Pinpoint the cell where the given text exists, returning its [X, Y] midpoint coordinate. 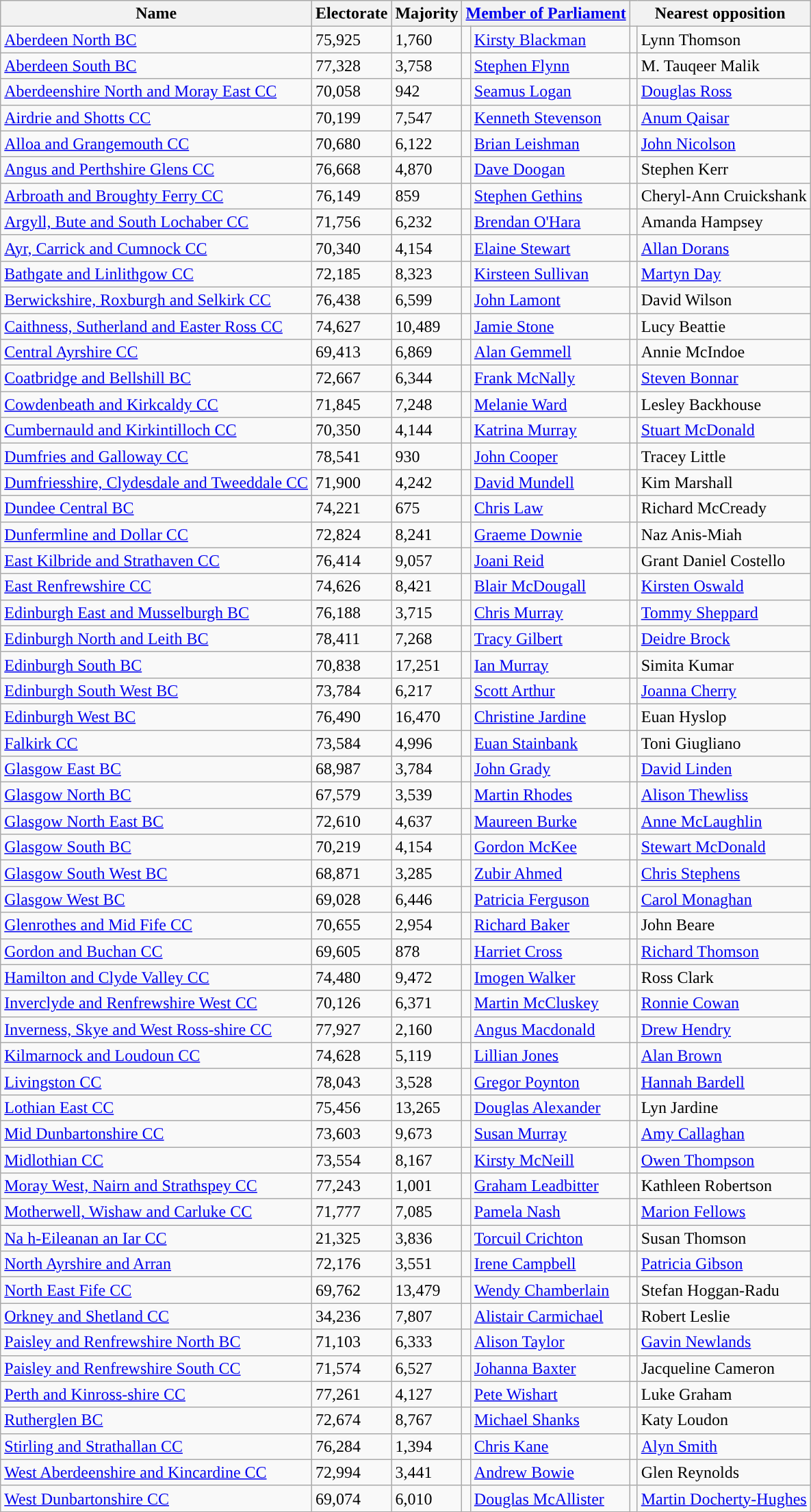
Majority [427, 14]
Perth and Kinross-shire CC [156, 1394]
4,996 [427, 743]
Martin McCluskey [550, 1003]
Martin Docherty-Hughes [724, 1498]
69,413 [352, 353]
Glasgow East BC [156, 769]
Glasgow North BC [156, 795]
Maureen Burke [550, 821]
Anne McLaughlin [724, 821]
76,438 [352, 300]
70,058 [352, 92]
75,456 [352, 1107]
Brendan O'Hara [550, 222]
Martyn Day [724, 274]
Cowdenbeath and Kirkcaldy CC [156, 405]
Chris Murray [550, 613]
6,010 [427, 1498]
Mid Dunbartonshire CC [156, 1133]
East Renfrewshire CC [156, 587]
76,490 [352, 717]
Euan Stainbank [550, 743]
Dumfriesshire, Clydesdale and Tweeddale CC [156, 483]
76,188 [352, 613]
Aberdeen North BC [156, 40]
Marion Fellows [724, 1212]
9,057 [427, 561]
Lyn Jardine [724, 1107]
Susan Murray [550, 1133]
6,122 [427, 144]
Elaine Stewart [550, 248]
68,871 [352, 873]
Hamilton and Clyde Valley CC [156, 977]
7,807 [427, 1316]
Argyll, Bute and South Lochaber CC [156, 222]
Susan Thomson [724, 1238]
Irene Campbell [550, 1264]
77,261 [352, 1394]
Jacqueline Cameron [724, 1368]
Katrina Murray [550, 431]
70,199 [352, 118]
71,103 [352, 1342]
70,838 [352, 665]
Richard Baker [550, 925]
Chris Law [550, 509]
8,421 [427, 587]
930 [427, 457]
77,243 [352, 1186]
77,328 [352, 66]
76,284 [352, 1446]
Joanna Cherry [724, 691]
2,160 [427, 1029]
Glenrothes and Mid Fife CC [156, 925]
Seamus Logan [550, 92]
Chris Stephens [724, 873]
70,655 [352, 925]
4,144 [427, 431]
Katy Loudon [724, 1420]
71,756 [352, 222]
17,251 [427, 665]
69,028 [352, 899]
Ross Clark [724, 977]
Richard Thomson [724, 951]
David Linden [724, 769]
6,527 [427, 1368]
Alison Thewliss [724, 795]
Glasgow South West BC [156, 873]
6,446 [427, 899]
Naz Anis-Miah [724, 535]
675 [427, 509]
859 [427, 196]
Dundee Central BC [156, 509]
Livingston CC [156, 1081]
74,626 [352, 587]
Toni Giugliano [724, 743]
Douglas Alexander [550, 1107]
Aberdeen South BC [156, 66]
70,340 [352, 248]
Euan Hyslop [724, 717]
72,610 [352, 821]
Kilmarnock and Loudoun CC [156, 1055]
Graeme Downie [550, 535]
13,265 [427, 1107]
M. Tauqeer Malik [724, 66]
Stuart McDonald [724, 431]
Lothian East CC [156, 1107]
3,715 [427, 613]
John Cooper [550, 457]
76,149 [352, 196]
67,579 [352, 795]
Dumfries and Galloway CC [156, 457]
John Beare [724, 925]
Johanna Baxter [550, 1368]
Joani Reid [550, 561]
Glen Reynolds [724, 1472]
Gordon McKee [550, 847]
Dave Doogan [550, 170]
Lucy Beattie [724, 326]
16,470 [427, 717]
Lillian Jones [550, 1055]
4,637 [427, 821]
Douglas McAllister [550, 1498]
Airdrie and Shotts CC [156, 118]
70,219 [352, 847]
3,784 [427, 769]
Chris Kane [550, 1446]
6,344 [427, 379]
7,268 [427, 639]
73,784 [352, 691]
Frank McNally [550, 379]
74,628 [352, 1055]
Kenneth Stevenson [550, 118]
Cumbernauld and Kirkintilloch CC [156, 431]
7,547 [427, 118]
Zubir Ahmed [550, 873]
2,954 [427, 925]
73,603 [352, 1133]
Dunfermline and Dollar CC [156, 535]
Annie McIndoe [724, 353]
Edinburgh West BC [156, 717]
Kim Marshall [724, 483]
21,325 [352, 1238]
Imogen Walker [550, 977]
74,627 [352, 326]
Wendy Chamberlain [550, 1290]
Andrew Bowie [550, 1472]
Allan Dorans [724, 248]
Michael Shanks [550, 1420]
3,758 [427, 66]
7,248 [427, 405]
Kirsty Blackman [550, 40]
Alan Gemmell [550, 353]
8,167 [427, 1160]
Glasgow South BC [156, 847]
Arbroath and Broughty Ferry CC [156, 196]
Falkirk CC [156, 743]
Stephen Kerr [724, 170]
Ayr, Carrick and Cumnock CC [156, 248]
East Kilbride and Strathaven CC [156, 561]
75,925 [352, 40]
Kirsten Oswald [724, 587]
10,489 [427, 326]
73,554 [352, 1160]
Gregor Poynton [550, 1081]
Stewart McDonald [724, 847]
Hannah Bardell [724, 1081]
69,605 [352, 951]
5,119 [427, 1055]
74,221 [352, 509]
Owen Thompson [724, 1160]
Pete Wishart [550, 1394]
13,479 [427, 1290]
Harriet Cross [550, 951]
Stirling and Strathallan CC [156, 1446]
70,350 [352, 431]
Jamie Stone [550, 326]
Alison Taylor [550, 1342]
Angus Macdonald [550, 1029]
34,236 [352, 1316]
Kirsty McNeill [550, 1160]
8,767 [427, 1420]
Melanie Ward [550, 405]
3,441 [427, 1472]
3,539 [427, 795]
6,217 [427, 691]
878 [427, 951]
Gordon and Buchan CC [156, 951]
Rutherglen BC [156, 1420]
Coatbridge and Bellshill BC [156, 379]
Moray West, Nairn and Strathspey CC [156, 1186]
Alan Brown [724, 1055]
Paisley and Renfrewshire North BC [156, 1342]
Central Ayrshire CC [156, 353]
69,762 [352, 1290]
Kirsteen Sullivan [550, 274]
David Wilson [724, 300]
70,680 [352, 144]
Motherwell, Wishaw and Carluke CC [156, 1212]
72,176 [352, 1264]
Patricia Ferguson [550, 899]
Pamela Nash [550, 1212]
6,371 [427, 1003]
1,394 [427, 1446]
Inverness, Skye and West Ross-shire CC [156, 1029]
Anum Qaisar [724, 118]
72,185 [352, 274]
76,414 [352, 561]
Luke Graham [724, 1394]
Alistair Carmichael [550, 1316]
Lynn Thomson [724, 40]
3,285 [427, 873]
3,528 [427, 1081]
Berwickshire, Roxburgh and Selkirk CC [156, 300]
6,333 [427, 1342]
7,085 [427, 1212]
71,900 [352, 483]
6,232 [427, 222]
Edinburgh South West BC [156, 691]
Kathleen Robertson [724, 1186]
Stephen Flynn [550, 66]
Graham Leadbitter [550, 1186]
Ian Murray [550, 665]
4,870 [427, 170]
Aberdeenshire North and Moray East CC [156, 92]
Angus and Perthshire Glens CC [156, 170]
6,599 [427, 300]
Blair McDougall [550, 587]
David Mundell [550, 483]
73,584 [352, 743]
Patricia Gibson [724, 1264]
72,824 [352, 535]
Torcuil Crichton [550, 1238]
9,472 [427, 977]
1,760 [427, 40]
Edinburgh North and Leith BC [156, 639]
Ronnie Cowan [724, 1003]
Amy Callaghan [724, 1133]
Member of Parliament [546, 14]
North Ayrshire and Arran [156, 1264]
Glasgow North East BC [156, 821]
Bathgate and Linlithgow CC [156, 274]
Name [156, 14]
Scott Arthur [550, 691]
Cheryl-Ann Cruickshank [724, 196]
Gavin Newlands [724, 1342]
North East Fife CC [156, 1290]
Brian Leishman [550, 144]
4,242 [427, 483]
Lesley Backhouse [724, 405]
4,127 [427, 1394]
Amanda Hampsey [724, 222]
Christine Jardine [550, 717]
Stephen Gethins [550, 196]
71,777 [352, 1212]
77,927 [352, 1029]
Carol Monaghan [724, 899]
Edinburgh South BC [156, 665]
8,241 [427, 535]
70,126 [352, 1003]
Drew Hendry [724, 1029]
76,668 [352, 170]
Tracey Little [724, 457]
Richard McCready [724, 509]
Nearest opposition [720, 14]
6,869 [427, 353]
72,667 [352, 379]
Steven Bonnar [724, 379]
Paisley and Renfrewshire South CC [156, 1368]
1,001 [427, 1186]
Robert Leslie [724, 1316]
71,845 [352, 405]
71,574 [352, 1368]
Glasgow West BC [156, 899]
Stefan Hoggan-Radu [724, 1290]
Douglas Ross [724, 92]
8,323 [427, 274]
Edinburgh East and Musselburgh BC [156, 613]
72,994 [352, 1472]
West Aberdeenshire and Kincardine CC [156, 1472]
78,411 [352, 639]
John Grady [550, 769]
Grant Daniel Costello [724, 561]
74,480 [352, 977]
Electorate [352, 14]
Martin Rhodes [550, 795]
78,043 [352, 1081]
72,674 [352, 1420]
John Nicolson [724, 144]
Tracy Gilbert [550, 639]
Deidre Brock [724, 639]
Alyn Smith [724, 1446]
3,551 [427, 1264]
68,987 [352, 769]
Inverclyde and Renfrewshire West CC [156, 1003]
Tommy Sheppard [724, 613]
Simita Kumar [724, 665]
78,541 [352, 457]
West Dunbartonshire CC [156, 1498]
John Lamont [550, 300]
Midlothian CC [156, 1160]
Alloa and Grangemouth CC [156, 144]
9,673 [427, 1133]
Caithness, Sutherland and Easter Ross CC [156, 326]
942 [427, 92]
3,836 [427, 1238]
69,074 [352, 1498]
Orkney and Shetland CC [156, 1316]
Na h-Eileanan an Iar CC [156, 1238]
